Pinpoint the cell where the given text exists, returning its (X, Y) midpoint coordinate. 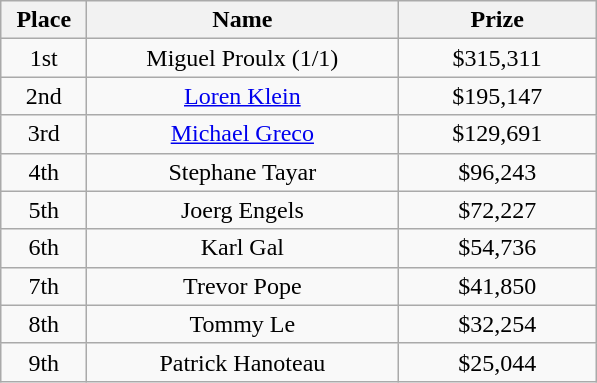
Miguel Proulx (1/1) (242, 58)
$195,147 (498, 96)
$54,736 (498, 248)
Trevor Pope (242, 286)
$32,254 (498, 324)
Karl Gal (242, 248)
7th (44, 286)
4th (44, 172)
$25,044 (498, 362)
Joerg Engels (242, 210)
Prize (498, 20)
9th (44, 362)
6th (44, 248)
Place (44, 20)
2nd (44, 96)
Name (242, 20)
$129,691 (498, 134)
Patrick Hanoteau (242, 362)
$96,243 (498, 172)
1st (44, 58)
Michael Greco (242, 134)
Stephane Tayar (242, 172)
$41,850 (498, 286)
5th (44, 210)
Loren Klein (242, 96)
3rd (44, 134)
$315,311 (498, 58)
Tommy Le (242, 324)
8th (44, 324)
$72,227 (498, 210)
